Provide the (x, y) coordinate of the cell's center where the given text is located.  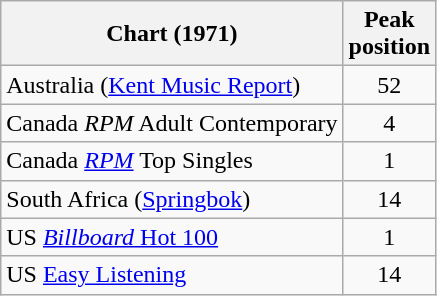
Peakposition (389, 34)
US Easy Listening (172, 275)
52 (389, 85)
4 (389, 123)
Chart (1971) (172, 34)
US Billboard Hot 100 (172, 237)
South Africa (Springbok) (172, 199)
Canada RPM Top Singles (172, 161)
Canada RPM Adult Contemporary (172, 123)
Australia (Kent Music Report) (172, 85)
